Pinpoint the cell where the given text exists, returning its [x, y] midpoint coordinate. 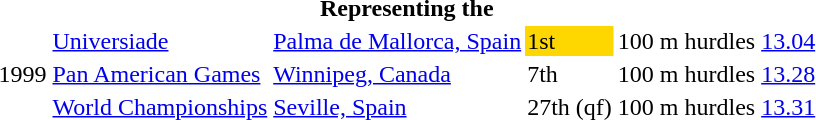
Universiade [160, 41]
7th [570, 74]
1st [570, 41]
Palma de Mallorca, Spain [398, 41]
Winnipeg, Canada [398, 74]
Pan American Games [160, 74]
